Search for the cell housing the specified text and yield its [X, Y] center coordinate. 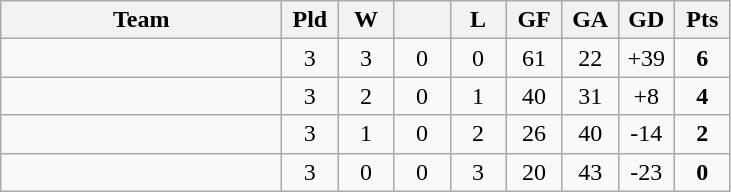
GD [646, 20]
22 [590, 58]
61 [534, 58]
Pld [310, 20]
-23 [646, 172]
6 [702, 58]
Team [142, 20]
GF [534, 20]
L [478, 20]
43 [590, 172]
GA [590, 20]
Pts [702, 20]
31 [590, 96]
+8 [646, 96]
26 [534, 134]
4 [702, 96]
20 [534, 172]
W [366, 20]
-14 [646, 134]
+39 [646, 58]
